Find where the given text appears and provide that cell's center as [x, y] coordinate. 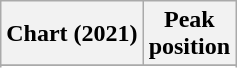
Chart (2021) [72, 34]
Peak position [189, 34]
